Pinpoint the cell where the given text exists, returning its [x, y] midpoint coordinate. 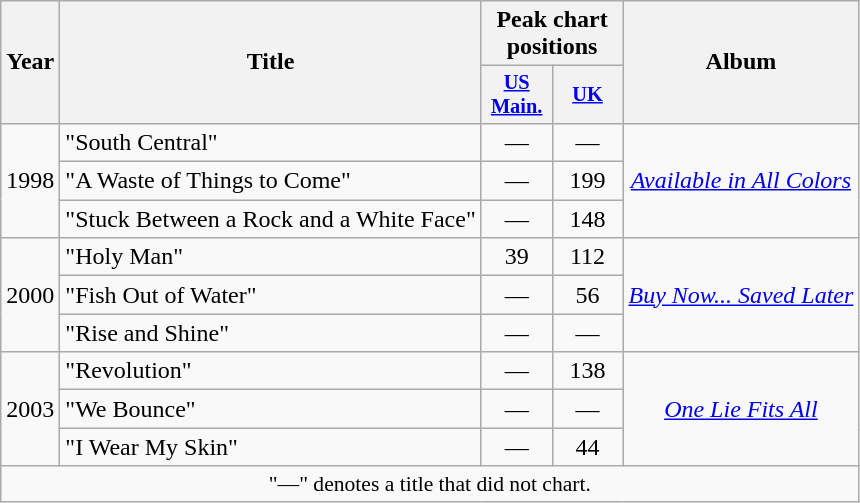
"Rise and Shine" [270, 333]
Year [30, 62]
"Fish Out of Water" [270, 295]
138 [588, 371]
One Lie Fits All [741, 409]
199 [588, 181]
44 [588, 447]
USMain. [516, 95]
148 [588, 219]
"We Bounce" [270, 409]
Peak chart positions [552, 34]
"I Wear My Skin" [270, 447]
"Holy Man" [270, 257]
UK [588, 95]
Buy Now... Saved Later [741, 295]
112 [588, 257]
Available in All Colors [741, 180]
2003 [30, 409]
"Revolution" [270, 371]
"Stuck Between a Rock and a White Face" [270, 219]
2000 [30, 295]
"A Waste of Things to Come" [270, 181]
"South Central" [270, 142]
56 [588, 295]
Album [741, 62]
"—" denotes a title that did not chart. [430, 484]
Title [270, 62]
39 [516, 257]
1998 [30, 180]
